Provide the [X, Y] coordinate of the cell's center where the given text is located.  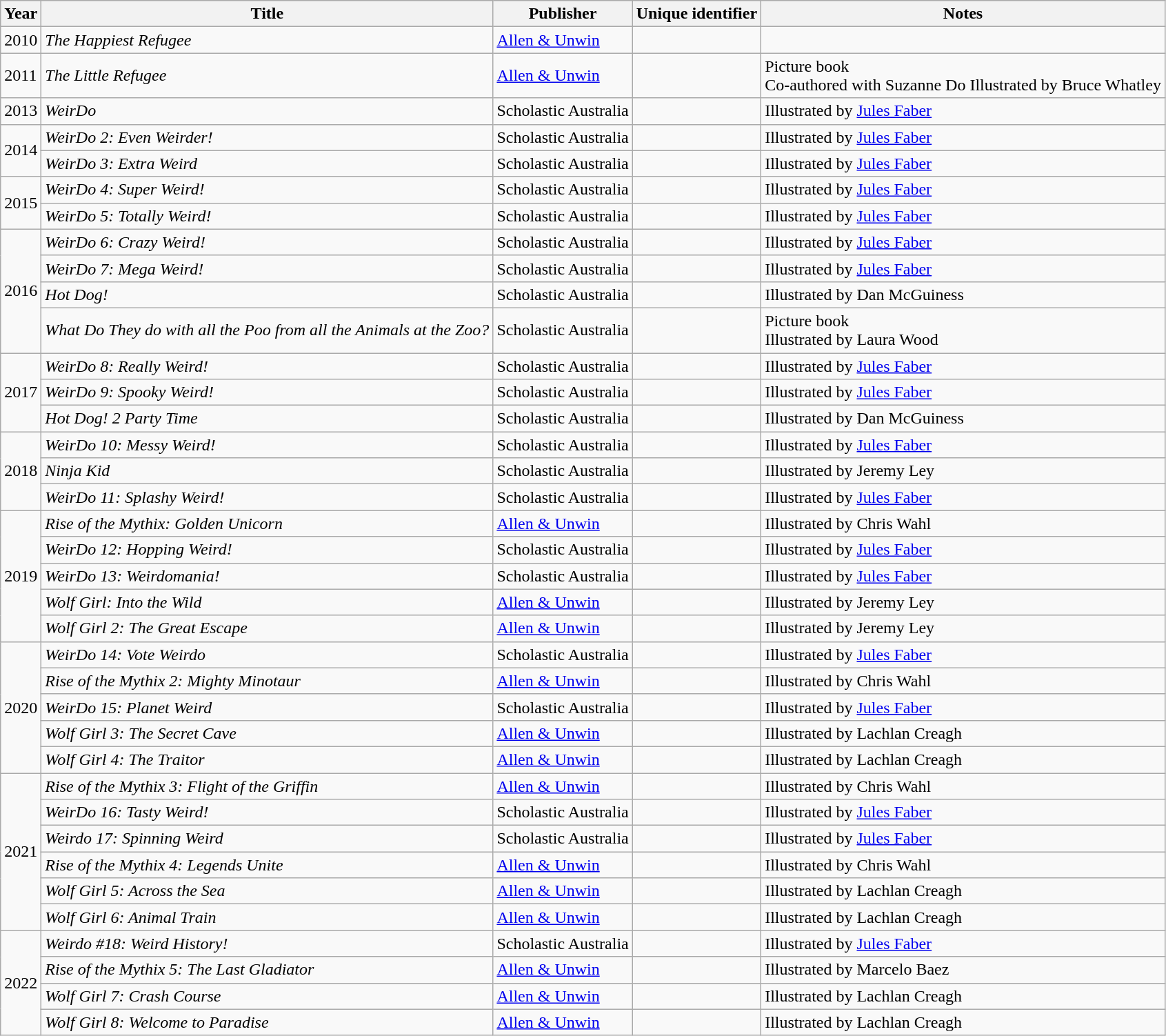
WeirDo 7: Mega Weird! [268, 268]
Title [268, 14]
Hot Dog! [268, 295]
WeirDo 6: Crazy Weird! [268, 242]
2010 [21, 40]
2021 [21, 851]
Rise of the Mythix 4: Legends Unite [268, 865]
What Do They do with all the Poo from all the Animals at the Zoo? [268, 330]
Picture bookIllustrated by Laura Wood [963, 330]
Weirdo #18: Weird History! [268, 944]
Wolf Girl 4: The Traitor [268, 759]
Illustrated by Marcelo Baez [963, 970]
Wolf Girl 6: Animal Train [268, 917]
Unique identifier [696, 14]
2019 [21, 576]
The Happiest Refugee [268, 40]
WeirDo 10: Messy Weird! [268, 445]
Wolf Girl: Into the Wild [268, 602]
Weirdo 17: Spinning Weird [268, 839]
Rise of the Mythix 3: Flight of the Griffin [268, 786]
WeirDo 13: Weirdomania! [268, 576]
WeirDo [268, 111]
2013 [21, 111]
Rise of the Mythix 5: The Last Gladiator [268, 970]
Publisher [563, 14]
WeirDo 5: Totally Weird! [268, 216]
2011 [21, 76]
WeirDo 14: Vote Weirdo [268, 655]
2022 [21, 983]
2015 [21, 203]
Rise of the Mythix 2: Mighty Minotaur [268, 681]
Wolf Girl 5: Across the Sea [268, 891]
WeirDo 15: Planet Weird [268, 707]
2018 [21, 471]
WeirDo 2: Even Weirder! [268, 137]
Ninja Kid [268, 471]
Year [21, 14]
2016 [21, 291]
WeirDo 8: Really Weird! [268, 366]
WeirDo 4: Super Weird! [268, 190]
The Little Refugee [268, 76]
WeirDo 12: Hopping Weird! [268, 550]
Hot Dog! 2 Party Time [268, 419]
Rise of the Mythix: Golden Unicorn [268, 524]
Notes [963, 14]
WeirDo 11: Splashy Weird! [268, 497]
Wolf Girl 8: Welcome to Paradise [268, 1022]
2014 [21, 150]
WeirDo 3: Extra Weird [268, 163]
2017 [21, 392]
Wolf Girl 7: Crash Course [268, 996]
WeirDo 9: Spooky Weird! [268, 392]
Wolf Girl 2: The Great Escape [268, 628]
Picture bookCo-authored with Suzanne Do Illustrated by Bruce Whatley [963, 76]
WeirDo 16: Tasty Weird! [268, 813]
2020 [21, 707]
Wolf Girl 3: The Secret Cave [268, 733]
